Determine the (X, Y) coordinate at the center of the cell enclosing the given text.  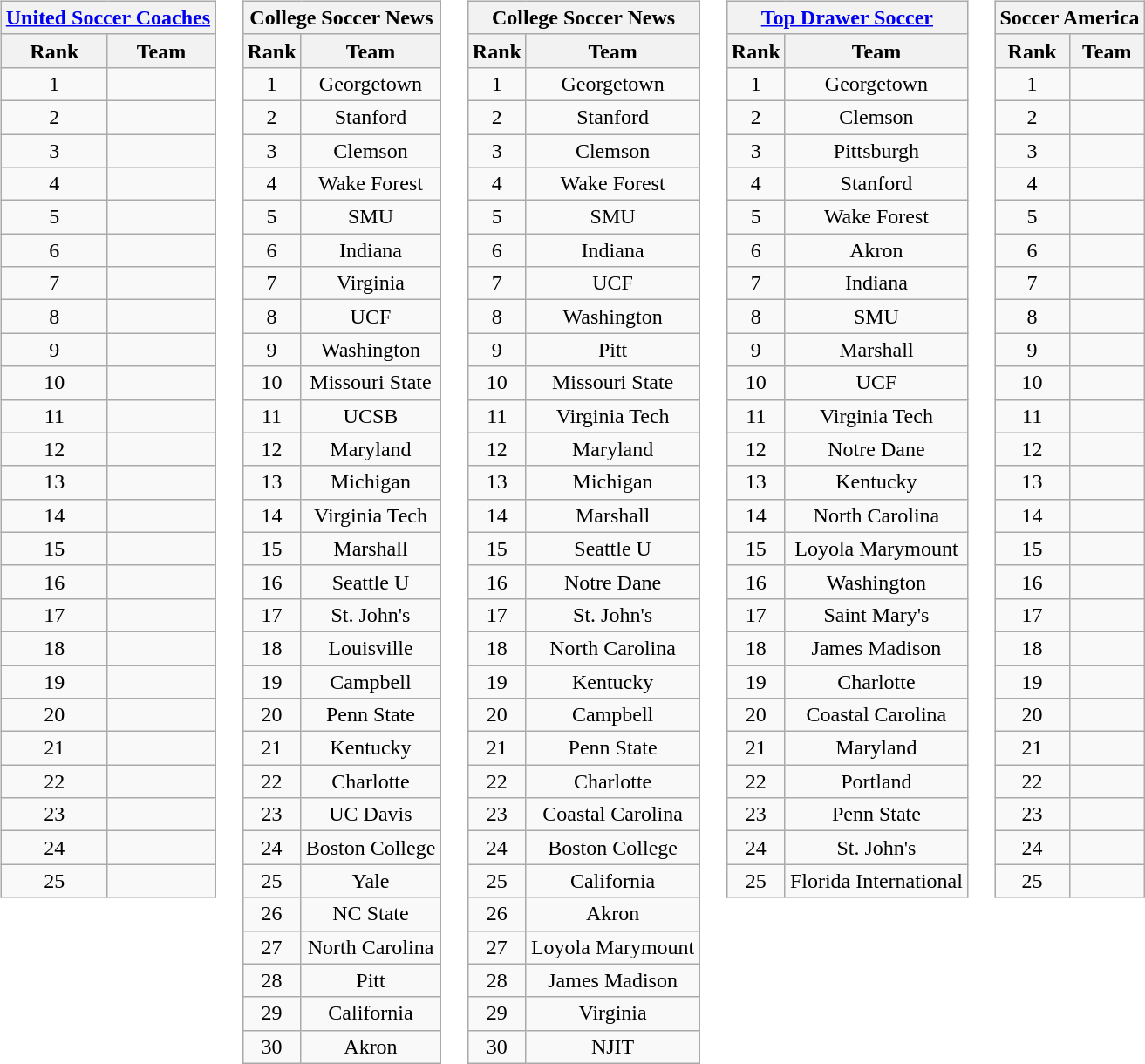
Yale (371, 881)
Florida International (876, 881)
Soccer America (1069, 17)
NC State (371, 914)
Top Drawer Soccer (847, 17)
Saint Mary's (876, 615)
NJIT (612, 1047)
Louisville (371, 648)
UCSB (371, 416)
UC Davis (371, 815)
United Soccer Coaches (108, 17)
Pittsburgh (876, 151)
Portland (876, 781)
